Extract the (X, Y) coordinate from the center of the cell holding the provided text.  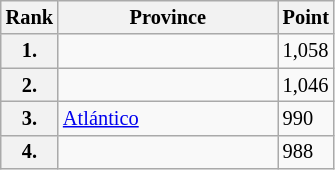
2. (30, 85)
Province (168, 17)
Point (306, 17)
Rank (30, 17)
3. (30, 118)
1. (30, 51)
4. (30, 152)
1,046 (306, 85)
Atlántico (168, 118)
988 (306, 152)
990 (306, 118)
1,058 (306, 51)
